Provide the [x, y] coordinate of the cell's center where the given text is located.  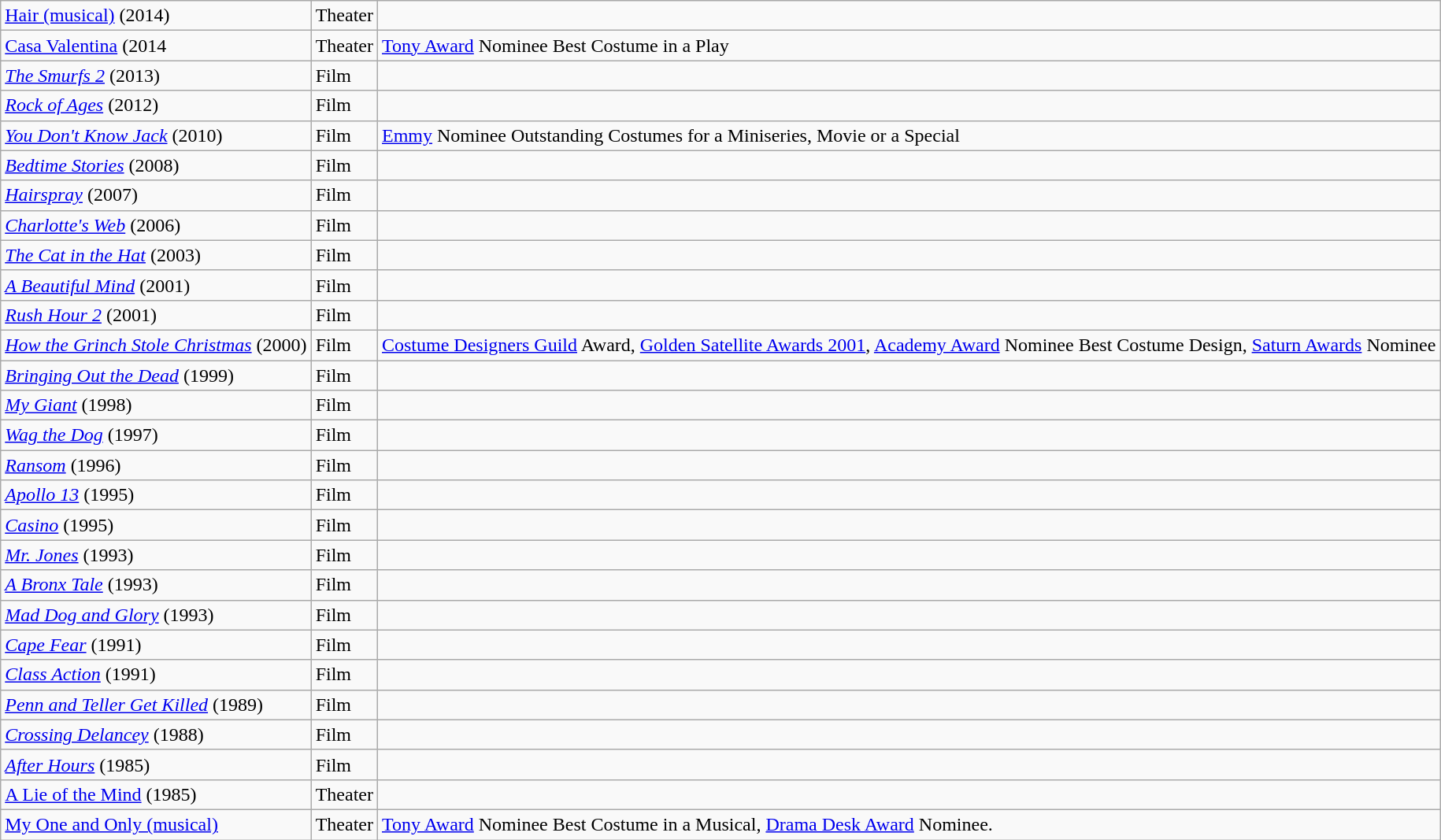
A Beautiful Mind (2001) [156, 285]
Hairspray (2007) [156, 195]
A Bronx Tale (1993) [156, 585]
Hair (musical) (2014) [156, 16]
Cape Fear (1991) [156, 645]
Mad Dog and Glory (1993) [156, 615]
Crossing Delancey (1988) [156, 735]
How the Grinch Stole Christmas (2000) [156, 345]
Wag the Dog (1997) [156, 435]
Rock of Ages (2012) [156, 105]
Casino (1995) [156, 525]
Rush Hour 2 (2001) [156, 315]
The Smurfs 2 (2013) [156, 76]
The Cat in the Hat (2003) [156, 255]
After Hours (1985) [156, 764]
A Lie of the Mind (1985) [156, 794]
Apollo 13 (1995) [156, 495]
My Giant (1998) [156, 405]
My One and Only (musical) [156, 824]
Tony Award Nominee Best Costume in a Play [909, 46]
You Don't Know Jack (2010) [156, 135]
Bedtime Stories (2008) [156, 165]
Class Action (1991) [156, 675]
Emmy Nominee Outstanding Costumes for a Miniseries, Movie or a Special [909, 135]
Casa Valentina (2014 [156, 46]
Penn and Teller Get Killed (1989) [156, 705]
Bringing Out the Dead (1999) [156, 376]
Mr. Jones (1993) [156, 555]
Ransom (1996) [156, 465]
Tony Award Nominee Best Costume in a Musical, Drama Desk Award Nominee. [909, 824]
Costume Designers Guild Award, Golden Satellite Awards 2001, Academy Award Nominee Best Costume Design, Saturn Awards Nominee [909, 345]
Charlotte's Web (2006) [156, 225]
